Scan for the cell matching the given text and deliver its (X, Y) coordinate at center. 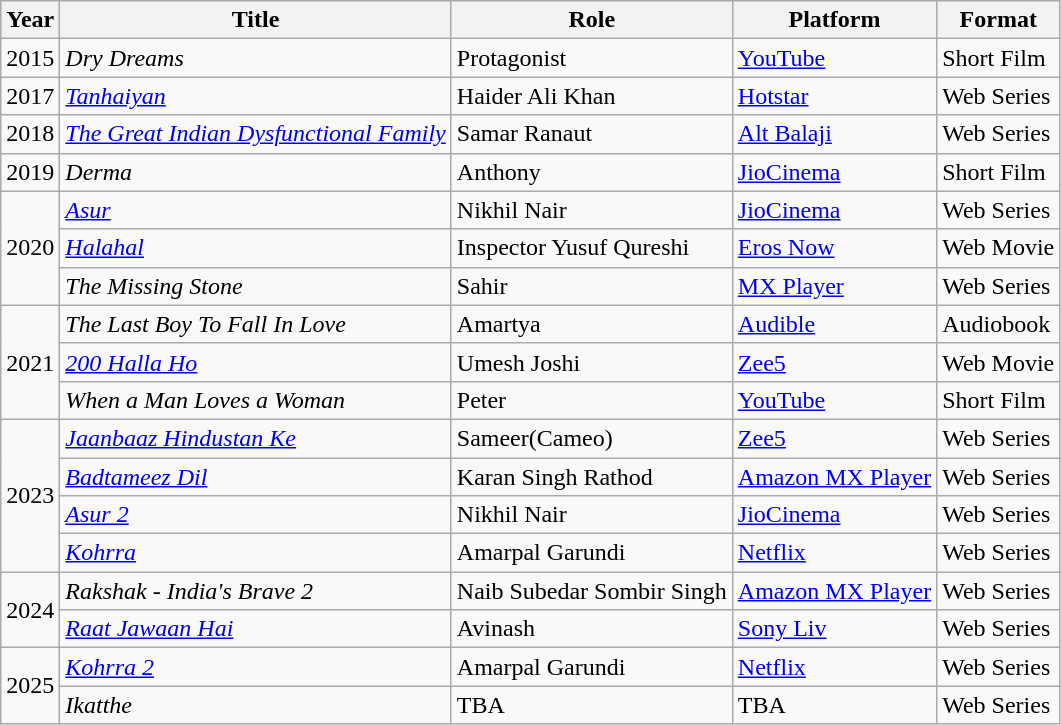
Format (998, 20)
Haider Ali Khan (592, 96)
Sony Liv (834, 629)
Naib Subedar Sombir Singh (592, 591)
Alt Balaji (834, 134)
Platform (834, 20)
Title (256, 20)
2020 (30, 248)
Rakshak - India's Brave 2 (256, 591)
Kohrra 2 (256, 667)
The Missing Stone (256, 286)
Umesh Joshi (592, 362)
2019 (30, 172)
Asur (256, 210)
Amartya (592, 324)
When a Man Loves a Woman (256, 400)
Karan Singh Rathod (592, 477)
Eros Now (834, 248)
Sahir (592, 286)
2017 (30, 96)
Hotstar (834, 96)
Kohrra (256, 553)
Asur 2 (256, 515)
Inspector Yusuf Qureshi (592, 248)
2023 (30, 495)
Badtameez Dil (256, 477)
Peter (592, 400)
2015 (30, 58)
The Last Boy To Fall In Love (256, 324)
Raat Jawaan Hai (256, 629)
Audiobook (998, 324)
Anthony (592, 172)
2024 (30, 610)
Dry Dreams (256, 58)
Audible (834, 324)
Year (30, 20)
Jaanbaaz Hindustan Ke (256, 438)
Tanhaiyan (256, 96)
The Great Indian Dysfunctional Family (256, 134)
2025 (30, 686)
Role (592, 20)
Avinash (592, 629)
Samar Ranaut (592, 134)
2021 (30, 362)
Halahal (256, 248)
MX Player (834, 286)
Ikatthe (256, 705)
Derma (256, 172)
2018 (30, 134)
200 Halla Ho (256, 362)
Sameer(Cameo) (592, 438)
Protagonist (592, 58)
